Determine the [X, Y] coordinate at the center of the cell enclosing the given text.  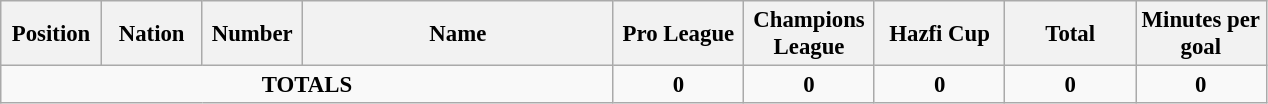
Hazfi Cup [940, 34]
TOTALS [307, 85]
Total [1070, 34]
Name [458, 34]
Nation [152, 34]
Position [52, 34]
Number [252, 34]
Pro League [678, 34]
Minutes per goal [1202, 34]
Champions League [810, 34]
